Return the (X, Y) coordinate for the center point of the cell that contains the specified text.  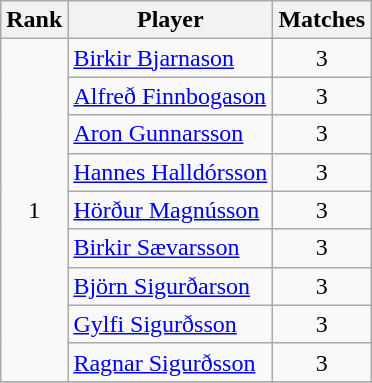
Björn Sigurðarson (170, 286)
Birkir Sævarsson (170, 248)
Ragnar Sigurðsson (170, 362)
Gylfi Sigurðsson (170, 324)
Hannes Halldórsson (170, 172)
Birkir Bjarnason (170, 58)
Aron Gunnarsson (170, 134)
Hörður Magnússon (170, 210)
Rank (34, 20)
Player (170, 20)
1 (34, 210)
Alfreð Finnbogason (170, 96)
Matches (322, 20)
